Locate the cell with the specified text and output its [X, Y] center coordinate. 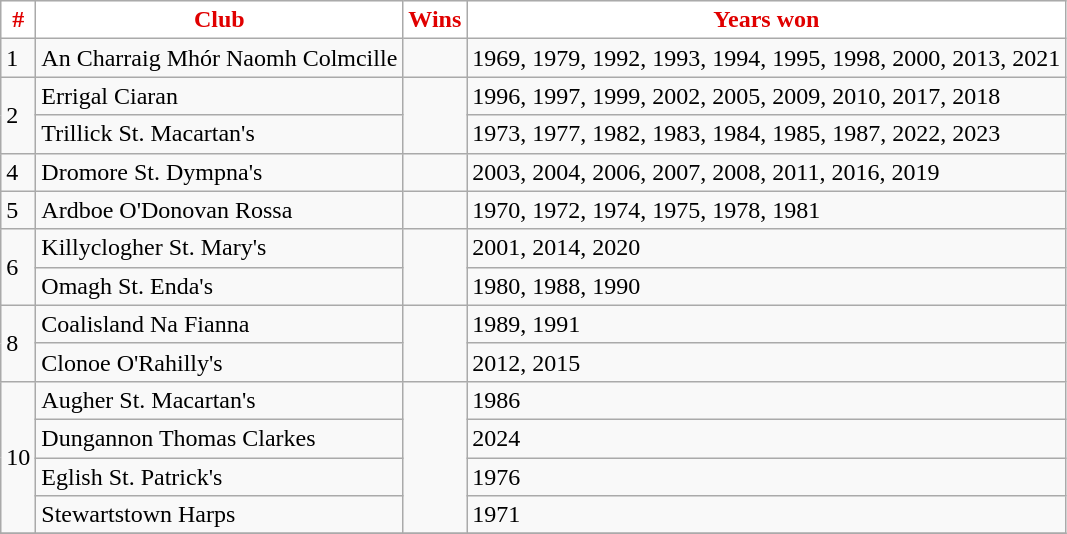
1980, 1988, 1990 [766, 286]
Errigal Ciaran [220, 96]
Augher St. Macartan's [220, 400]
# [18, 20]
1976 [766, 477]
1989, 1991 [766, 324]
5 [18, 210]
Killyclogher St. Mary's [220, 248]
An Charraig Mhór Naomh Colmcille [220, 58]
2 [18, 115]
Eglish St. Patrick's [220, 477]
4 [18, 172]
2012, 2015 [766, 362]
1 [18, 58]
Coalisland Na Fianna [220, 324]
Dromore St. Dympna's [220, 172]
6 [18, 267]
Dungannon Thomas Clarkes [220, 438]
1986 [766, 400]
1973, 1977, 1982, 1983, 1984, 1985, 1987, 2022, 2023 [766, 134]
Omagh St. Enda's [220, 286]
Trillick St. Macartan's [220, 134]
1996, 1997, 1999, 2002, 2005, 2009, 2010, 2017, 2018 [766, 96]
8 [18, 343]
Years won [766, 20]
10 [18, 457]
Wins [435, 20]
1969, 1979, 1992, 1993, 1994, 1995, 1998, 2000, 2013, 2021 [766, 58]
2003, 2004, 2006, 2007, 2008, 2011, 2016, 2019 [766, 172]
Club [220, 20]
1970, 1972, 1974, 1975, 1978, 1981 [766, 210]
2001, 2014, 2020 [766, 248]
Ardboe O'Donovan Rossa [220, 210]
Clonoe O'Rahilly's [220, 362]
Stewartstown Harps [220, 515]
1971 [766, 515]
2024 [766, 438]
